Locate the cell with the specified text and output its [x, y] center coordinate. 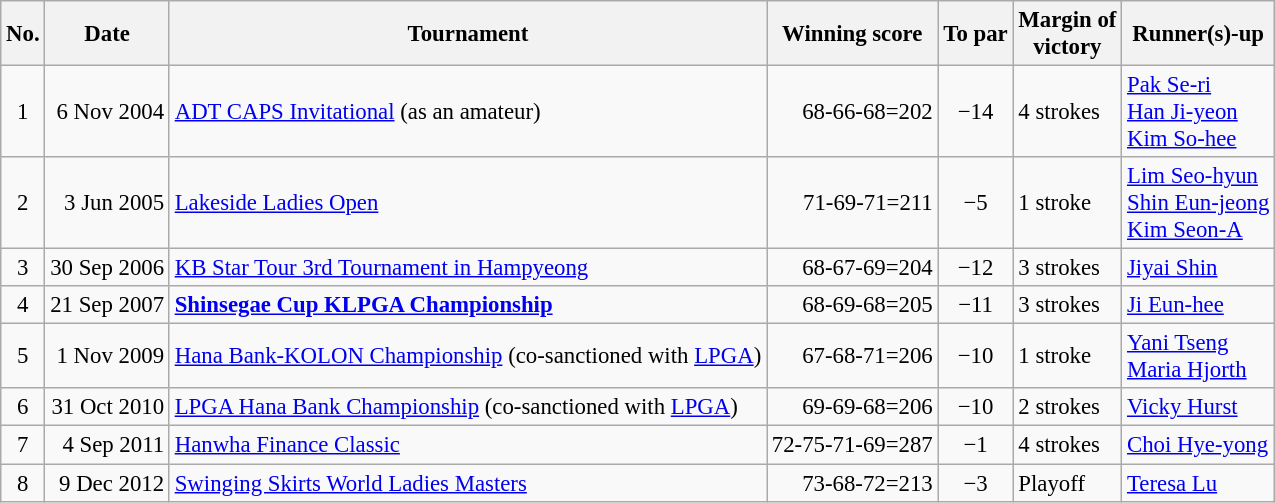
Swinging Skirts World Ladies Masters [468, 483]
4 Sep 2011 [107, 445]
68-67-69=204 [853, 268]
Pak Se-ri Han Ji-yeon Kim So-hee [1198, 112]
Hana Bank-KOLON Championship (co-sanctioned with LPGA) [468, 356]
−3 [976, 483]
Runner(s)-up [1198, 34]
KB Star Tour 3rd Tournament in Hampyeong [468, 268]
Playoff [1068, 483]
Shinsegae Cup KLPGA Championship [468, 305]
21 Sep 2007 [107, 305]
3 Jun 2005 [107, 203]
Jiyai Shin [1198, 268]
Vicky Hurst [1198, 407]
67-68-71=206 [853, 356]
Teresa Lu [1198, 483]
To par [976, 34]
Date [107, 34]
4 [23, 305]
5 [23, 356]
−12 [976, 268]
LPGA Hana Bank Championship (co-sanctioned with LPGA) [468, 407]
31 Oct 2010 [107, 407]
−14 [976, 112]
68-66-68=202 [853, 112]
Hanwha Finance Classic [468, 445]
Tournament [468, 34]
ADT CAPS Invitational (as an amateur) [468, 112]
Lim Seo-hyun Shin Eun-jeong Kim Seon-A [1198, 203]
1 [23, 112]
72-75-71-69=287 [853, 445]
6 [23, 407]
No. [23, 34]
69-69-68=206 [853, 407]
Margin ofvictory [1068, 34]
Ji Eun-hee [1198, 305]
−1 [976, 445]
Lakeside Ladies Open [468, 203]
Choi Hye-yong [1198, 445]
Yani Tseng Maria Hjorth [1198, 356]
71-69-71=211 [853, 203]
8 [23, 483]
2 strokes [1068, 407]
1 Nov 2009 [107, 356]
2 [23, 203]
9 Dec 2012 [107, 483]
68-69-68=205 [853, 305]
6 Nov 2004 [107, 112]
−11 [976, 305]
30 Sep 2006 [107, 268]
3 [23, 268]
Winning score [853, 34]
−5 [976, 203]
73-68-72=213 [853, 483]
7 [23, 445]
